For the text-containing cell, return its midpoint in (X, Y) coordinate format. 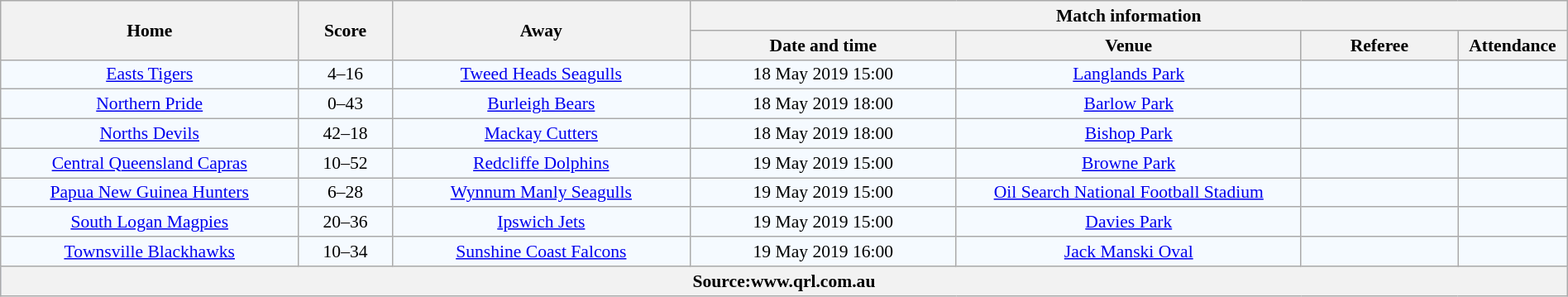
Date and time (823, 46)
South Logan Magpies (150, 223)
10–34 (346, 251)
Papua New Guinea Hunters (150, 193)
Ipswich Jets (541, 223)
Match information (1128, 16)
Attendance (1513, 46)
Easts Tigers (150, 74)
4–16 (346, 74)
Redcliffe Dolphins (541, 163)
Home (150, 30)
19 May 2019 16:00 (823, 251)
Jack Manski Oval (1128, 251)
Burleigh Bears (541, 104)
Tweed Heads Seagulls (541, 74)
Venue (1128, 46)
Score (346, 30)
0–43 (346, 104)
Langlands Park (1128, 74)
Source:www.qrl.com.au (784, 281)
Bishop Park (1128, 134)
Referee (1379, 46)
Central Queensland Capras (150, 163)
Norths Devils (150, 134)
Away (541, 30)
10–52 (346, 163)
18 May 2019 15:00 (823, 74)
20–36 (346, 223)
Northern Pride (150, 104)
Sunshine Coast Falcons (541, 251)
Mackay Cutters (541, 134)
Barlow Park (1128, 104)
Townsville Blackhawks (150, 251)
Browne Park (1128, 163)
Wynnum Manly Seagulls (541, 193)
42–18 (346, 134)
Oil Search National Football Stadium (1128, 193)
6–28 (346, 193)
Davies Park (1128, 223)
